Return the (x, y) coordinate for the center point of the cell that contains the specified text.  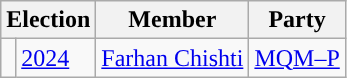
Member (172, 20)
MQM–P (297, 58)
Election (48, 20)
Party (297, 20)
Farhan Chishti (172, 58)
2024 (56, 58)
